From the cell containing the given text, extract its center point as [X, Y] coordinate. 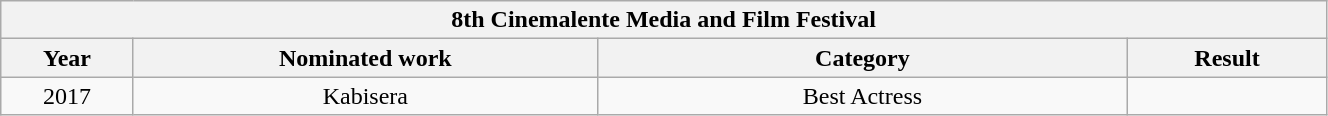
2017 [68, 96]
Category [862, 58]
Result [1228, 58]
Year [68, 58]
8th Cinemalente Media and Film Festival [664, 20]
Best Actress [862, 96]
Nominated work [365, 58]
Kabisera [365, 96]
